From the cell containing the given text, extract its center point as [X, Y] coordinate. 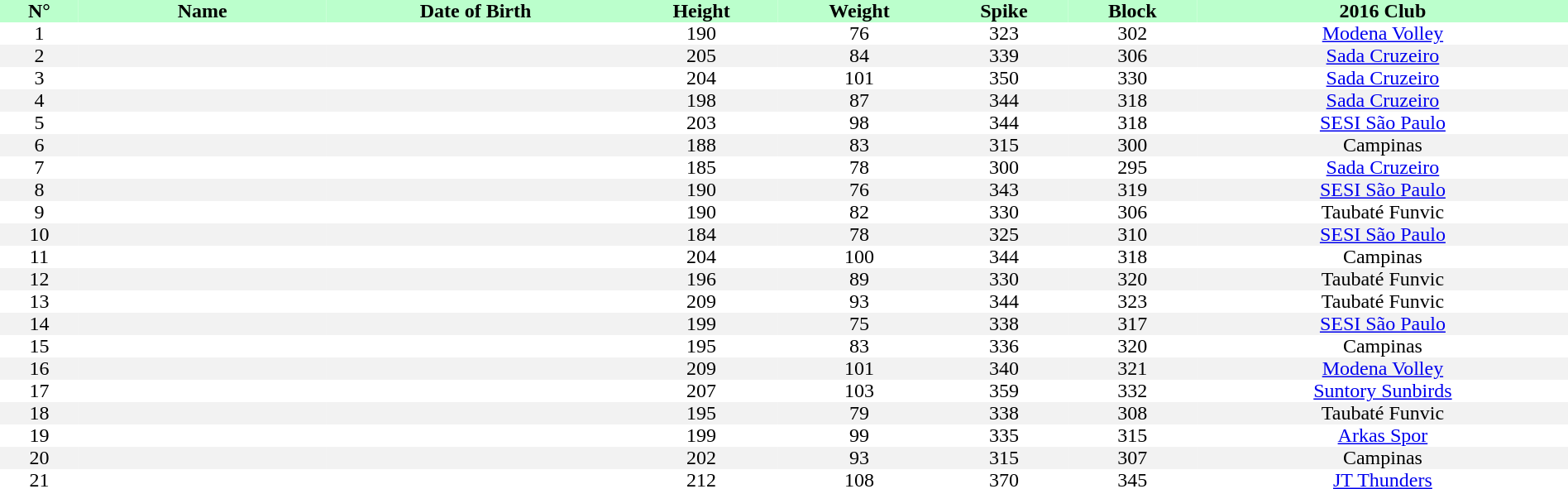
Date of Birth [476, 12]
2 [40, 56]
359 [1004, 391]
98 [859, 122]
350 [1004, 78]
308 [1133, 414]
317 [1133, 324]
Block [1133, 12]
2016 Club [1383, 12]
Height [701, 12]
184 [701, 235]
203 [701, 122]
19 [40, 435]
15 [40, 346]
89 [859, 280]
196 [701, 280]
6 [40, 146]
205 [701, 56]
335 [1004, 435]
9 [40, 212]
319 [1133, 190]
N° [40, 12]
7 [40, 167]
17 [40, 391]
79 [859, 414]
Name [203, 12]
188 [701, 146]
8 [40, 190]
198 [701, 101]
87 [859, 101]
339 [1004, 56]
302 [1133, 33]
207 [701, 391]
103 [859, 391]
99 [859, 435]
18 [40, 414]
Arkas Spor [1383, 435]
202 [701, 458]
11 [40, 256]
100 [859, 256]
Weight [859, 12]
336 [1004, 346]
75 [859, 324]
310 [1133, 235]
12 [40, 280]
Spike [1004, 12]
13 [40, 301]
3 [40, 78]
14 [40, 324]
185 [701, 167]
343 [1004, 190]
10 [40, 235]
Suntory Sunbirds [1383, 391]
4 [40, 101]
20 [40, 458]
295 [1133, 167]
307 [1133, 458]
1 [40, 33]
5 [40, 122]
325 [1004, 235]
340 [1004, 369]
82 [859, 212]
321 [1133, 369]
84 [859, 56]
16 [40, 369]
332 [1133, 391]
